Identify which cell holds the provided text, then report its (X, Y) central coordinate. 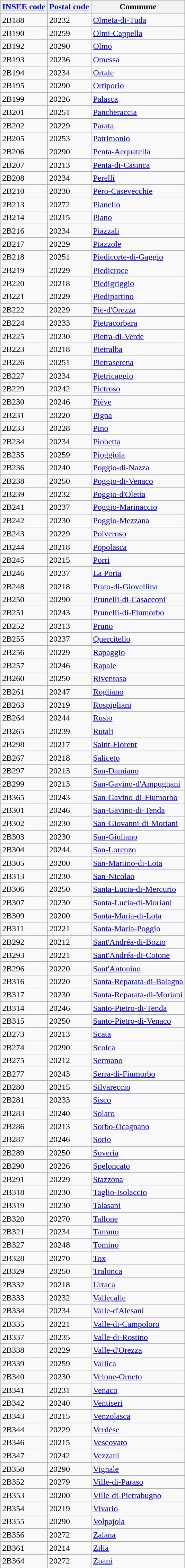
2B245 (24, 560)
2B275 (24, 1061)
2B248 (24, 587)
2B256 (24, 652)
2B227 (24, 375)
Santa-Maria-Poggio (138, 929)
2B260 (24, 679)
2B201 (24, 112)
Parata (138, 125)
2B302 (24, 824)
Soveria (138, 1153)
2B287 (24, 1140)
2B273 (24, 1034)
20228 (69, 428)
Poggio-di-Venaco (138, 481)
2B355 (24, 1522)
2B283 (24, 1113)
2B210 (24, 191)
San-Nicolao (138, 876)
Pioggiola (138, 455)
Santa-Lucia-di-Moriani (138, 903)
2B352 (24, 1482)
Popolasca (138, 547)
2B328 (24, 1258)
Sant'Andréa-di-Bozio (138, 942)
Commune (138, 7)
2B261 (24, 692)
Polveroso (138, 534)
2B233 (24, 428)
2B297 (24, 771)
Sermano (138, 1061)
Vivario (138, 1508)
Valle-d'Orezza (138, 1350)
2B329 (24, 1271)
2B265 (24, 731)
2B342 (24, 1403)
Olmo (138, 46)
Pie-d'Orezza (138, 310)
Sisco (138, 1100)
Ville-di-Paraso (138, 1482)
2B225 (24, 336)
2B313 (24, 876)
2B321 (24, 1232)
2B332 (24, 1285)
2B222 (24, 310)
Porri (138, 560)
Quercitello (138, 639)
Rapale (138, 665)
2B299 (24, 784)
Poggio-di-Nazza (138, 468)
Poggio-Marinaccio (138, 507)
Venaco (138, 1390)
2B220 (24, 283)
2B346 (24, 1443)
Santa-Reparata-di-Moriani (138, 995)
2B364 (24, 1561)
Poggio-Mezzana (138, 520)
Piedipartino (138, 297)
Rospigliani (138, 705)
Pruno (138, 626)
2B339 (24, 1363)
2B354 (24, 1508)
Pietra-di-Verde (138, 336)
2B340 (24, 1377)
2B208 (24, 178)
2B291 (24, 1179)
2B327 (24, 1245)
20214 (69, 1548)
2B213 (24, 205)
Palasca (138, 99)
2B320 (24, 1218)
Pancheraccia (138, 112)
2B250 (24, 600)
2B341 (24, 1390)
2B219 (24, 270)
2B231 (24, 415)
Pietraserena (138, 362)
2B246 (24, 573)
Patrimonio (138, 138)
Piedicroce (138, 270)
Penta-Acquatella (138, 152)
2B303 (24, 837)
2B243 (24, 534)
Sant'Andréa-di-Cotone (138, 955)
Rapaggio (138, 652)
2B334 (24, 1311)
Olmeta-di-Tuda (138, 20)
Ventiseri (138, 1403)
2B267 (24, 758)
2B241 (24, 507)
Tomino (138, 1245)
2B347 (24, 1456)
Scata (138, 1034)
2B353 (24, 1495)
2B218 (24, 257)
San-Martino-di-Lota (138, 863)
Pietralba (138, 349)
2B223 (24, 349)
Volpajola (138, 1522)
20253 (69, 138)
INSEE code (24, 7)
2B315 (24, 1021)
20231 (69, 1390)
2B292 (24, 942)
Zalana (138, 1535)
2B202 (24, 125)
2B192 (24, 46)
2B356 (24, 1535)
Zuani (138, 1561)
Prato-di-Giovellina (138, 587)
2B205 (24, 138)
Rusio (138, 718)
San-Damiano (138, 771)
2B239 (24, 494)
Serra-di-Fiumorbo (138, 1074)
2B255 (24, 639)
Rutali (138, 731)
2B226 (24, 362)
Piazzole (138, 244)
2B280 (24, 1087)
Omessa (138, 60)
20239 (69, 731)
2B319 (24, 1205)
San-Gavino-di-Tenda (138, 810)
2B190 (24, 33)
Piano (138, 218)
2B293 (24, 955)
Velone-Orneto (138, 1377)
2B207 (24, 165)
2B296 (24, 968)
Vallica (138, 1363)
San-Gavino-d'Ampugnani (138, 784)
Valle-di-Campoloro (138, 1324)
Pero-Casevecchie (138, 191)
Santa-Lucia-di-Mercurio (138, 889)
2B274 (24, 1048)
2B264 (24, 718)
San-Giovanni-di-Moriani (138, 824)
Sorbo-Ocagnano (138, 1126)
20279 (69, 1482)
Valle-di-Rostino (138, 1337)
20247 (69, 692)
2B335 (24, 1324)
2B252 (24, 626)
Riventosa (138, 679)
Ortale (138, 73)
Poggio-d'Oletta (138, 494)
Tallone (138, 1218)
2B188 (24, 20)
2B350 (24, 1469)
Verdèse (138, 1430)
Taglio-Isolaccio (138, 1192)
Pietricaggio (138, 375)
Pino (138, 428)
2B286 (24, 1126)
Valle-d'Alesani (138, 1311)
Pigna (138, 415)
2B311 (24, 929)
2B251 (24, 613)
2B217 (24, 244)
Sant'Antonino (138, 968)
Vallecalle (138, 1298)
2B214 (24, 218)
Scolca (138, 1048)
2B316 (24, 981)
2B199 (24, 99)
Piedigriggio (138, 283)
Tralonca (138, 1271)
2B337 (24, 1337)
Postal code (69, 7)
2B365 (24, 797)
Prunelli-di-Casacconi (138, 600)
2B301 (24, 810)
Piedicorte-di-Gaggio (138, 257)
2B290 (24, 1166)
2B234 (24, 442)
Silvareccio (138, 1087)
20236 (69, 60)
Ville-di-Pietrabugno (138, 1495)
San-Gavino-di-Fiumorbo (138, 797)
San-Lorenzo (138, 850)
Zilia (138, 1548)
2B206 (24, 152)
2B344 (24, 1430)
2B277 (24, 1074)
2B309 (24, 916)
Vignale (138, 1469)
2B318 (24, 1192)
Urtaca (138, 1285)
Saint-Florent (138, 744)
Pietroso (138, 389)
2B194 (24, 73)
2B307 (24, 903)
2B289 (24, 1153)
2B244 (24, 547)
La Porta (138, 573)
2B235 (24, 455)
Tarrano (138, 1232)
2B281 (24, 1100)
Solaro (138, 1113)
2B343 (24, 1416)
Sorio (138, 1140)
Vezzani (138, 1456)
2B304 (24, 850)
2B314 (24, 1008)
Talasani (138, 1205)
Pianello (138, 205)
Rogliano (138, 692)
Piazzali (138, 231)
20248 (69, 1245)
2B298 (24, 744)
San-Giuliano (138, 837)
Piobetta (138, 442)
Santo-Pietro-di-Venaco (138, 1021)
2B257 (24, 665)
Speloncato (138, 1166)
Olmi-Cappella (138, 33)
Prunelli-di-Fiumorbo (138, 613)
2B306 (24, 889)
20217 (69, 744)
2B333 (24, 1298)
Santa-Reparata-di-Balagna (138, 981)
2B317 (24, 995)
2B193 (24, 60)
2B224 (24, 323)
Ortiporio (138, 86)
Vescovato (138, 1443)
2B229 (24, 389)
Penta-di-Casinca (138, 165)
2B338 (24, 1350)
2B195 (24, 86)
Saliceto (138, 758)
2B230 (24, 402)
2B242 (24, 520)
Pietracorbara (138, 323)
Piève (138, 402)
2B238 (24, 481)
2B221 (24, 297)
2B361 (24, 1548)
20235 (69, 1337)
Santo-Pietro-di-Tenda (138, 1008)
2B263 (24, 705)
2B216 (24, 231)
Perelli (138, 178)
2B305 (24, 863)
Tox (138, 1258)
Stazzona (138, 1179)
2B236 (24, 468)
Venzolasca (138, 1416)
Santa-Maria-di-Lota (138, 916)
